Detect which cell encompasses the target text, then output its (X, Y) center coordinate. 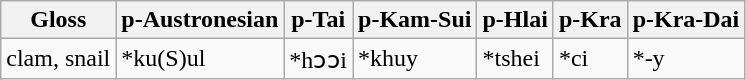
p-Austronesian (200, 20)
*ci (590, 59)
p-Tai (318, 20)
p-Kam-Sui (415, 20)
*hɔɔi (318, 59)
Gloss (58, 20)
clam, snail (58, 59)
p-Kra (590, 20)
*ku(S)ul (200, 59)
*tshei (515, 59)
p-Kra-Dai (686, 20)
p-Hlai (515, 20)
*khuy (415, 59)
*-y (686, 59)
